Locate the cell with the specified text and output its (X, Y) center coordinate. 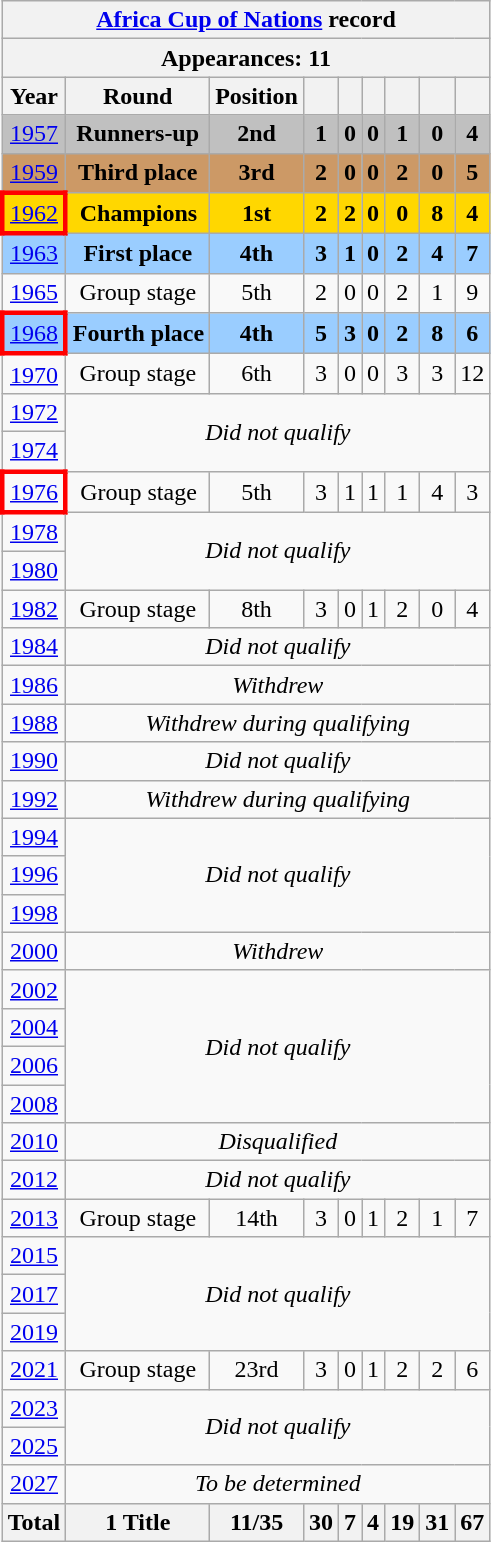
1962 (34, 214)
1976 (34, 492)
31 (438, 1522)
19 (402, 1522)
Fourth place (138, 334)
2013 (34, 1218)
30 (320, 1522)
11/35 (257, 1522)
Position (257, 96)
2015 (34, 1256)
1998 (34, 913)
2008 (34, 1103)
1957 (34, 134)
1996 (34, 875)
2006 (34, 1065)
2017 (34, 1294)
2000 (34, 951)
1968 (34, 334)
67 (472, 1522)
Year (34, 96)
1970 (34, 374)
1980 (34, 571)
1988 (34, 723)
1965 (34, 293)
Total (34, 1522)
3rd (257, 173)
2010 (34, 1142)
1994 (34, 837)
2025 (34, 1446)
2021 (34, 1370)
1982 (34, 609)
6th (257, 374)
Round (138, 96)
1st (257, 214)
1959 (34, 173)
1963 (34, 254)
12 (472, 374)
1984 (34, 647)
1 Title (138, 1522)
9 (472, 293)
2nd (257, 134)
23rd (257, 1370)
1972 (34, 412)
Third place (138, 173)
14th (257, 1218)
First place (138, 254)
1974 (34, 451)
1990 (34, 761)
2027 (34, 1484)
1992 (34, 799)
Champions (138, 214)
Africa Cup of Nations record (246, 20)
2019 (34, 1332)
Runners-up (138, 134)
8th (257, 609)
2023 (34, 1408)
1986 (34, 685)
1978 (34, 532)
2002 (34, 989)
2004 (34, 1027)
To be determined (278, 1484)
Appearances: 11 (246, 58)
Disqualified (278, 1142)
2012 (34, 1180)
